Provide the (x, y) coordinate of the cell's center where the given text is located.  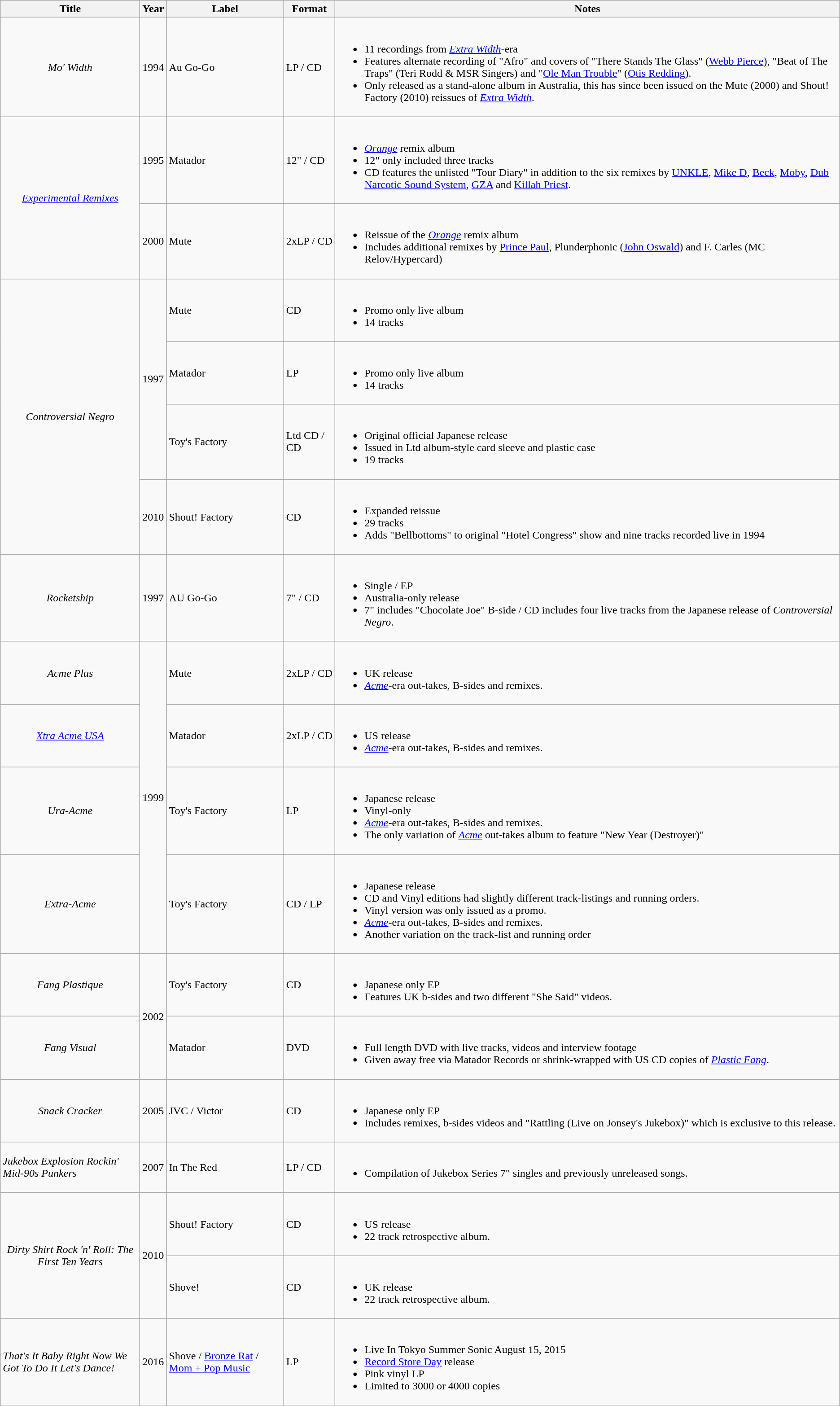
Snack Cracker (70, 1111)
CD / LP (310, 904)
Ura-Acme (70, 810)
7" / CD (310, 598)
Reissue of the Orange remix albumIncludes additional remixes by Prince Paul, Plunderphonic (John Oswald) and F. Carles (MC Relov/Hypercard) (588, 241)
Au Go-Go (225, 67)
Format (310, 9)
US release22 track retrospective album. (588, 1224)
JVC / Victor (225, 1111)
Shove / Bronze Rat / Mom + Pop Music (225, 1362)
Notes (588, 9)
Japanese only EPIncludes remixes, b-sides videos and "Rattling (Live on Jonsey's Jukebox)" which is exclusive to this release. (588, 1111)
Controversial Negro (70, 416)
Ltd CD / CD (310, 442)
Experimental Remixes (70, 197)
Fang Visual (70, 1048)
Year (153, 9)
1995 (153, 160)
In The Red (225, 1168)
Fang Plastique (70, 985)
Title (70, 9)
Mo' Width (70, 67)
Jukebox Explosion Rockin' Mid-90s Punkers (70, 1168)
Rocketship (70, 598)
Expanded reissue29 tracksAdds "Bellbottoms" to original "Hotel Congress" show and nine tracks recorded live in 1994 (588, 517)
Shove! (225, 1287)
2016 (153, 1362)
2005 (153, 1111)
Single / EPAustralia-only release7" includes "Chocolate Joe" B-side / CD includes four live tracks from the Japanese release of Controversial Negro. (588, 598)
DVD (310, 1048)
2000 (153, 241)
Acme Plus (70, 673)
That's It Baby Right Now We Got To Do It Let's Dance! (70, 1362)
Japanese only EPFeatures UK b-sides and two different "She Said" videos. (588, 985)
Live In Tokyo Summer Sonic August 15, 2015Record Store Day releasePink vinyl LPLimited to 3000 or 4000 copies (588, 1362)
Xtra Acme USA (70, 736)
12" / CD (310, 160)
Dirty Shirt Rock 'n' Roll: The First Ten Years (70, 1256)
Japanese releaseVinyl-onlyAcme-era out-takes, B-sides and remixes.The only variation of Acme out-takes album to feature "New Year (Destroyer)" (588, 810)
1994 (153, 67)
UK release22 track retrospective album. (588, 1287)
US releaseAcme-era out-takes, B-sides and remixes. (588, 736)
Original official Japanese releaseIssued in Ltd album-style card sleeve and plastic case19 tracks (588, 442)
1999 (153, 797)
Label (225, 9)
2007 (153, 1168)
UK releaseAcme-era out-takes, B-sides and remixes. (588, 673)
Compilation of Jukebox Series 7" singles and previously unreleased songs. (588, 1168)
AU Go-Go (225, 598)
Extra-Acme (70, 904)
2002 (153, 1016)
